Return (x, y) of the center of cell containing provided text 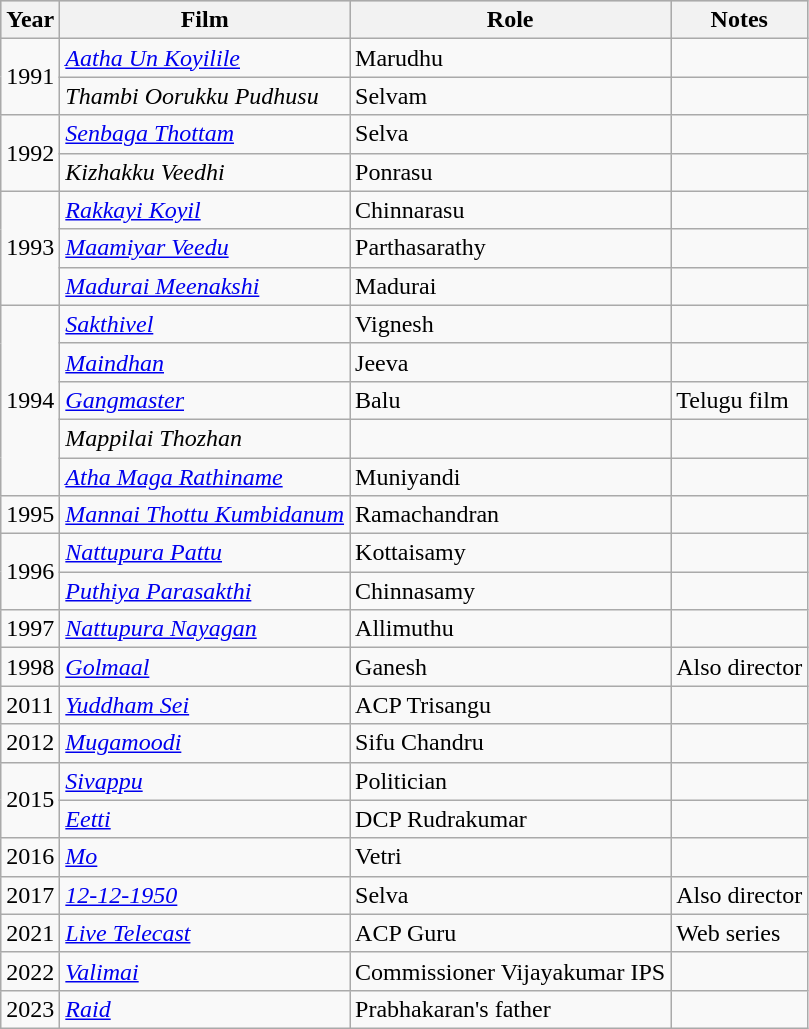
Golmaal (205, 667)
Film (205, 20)
ACP Trisangu (510, 705)
Selvam (510, 96)
Vignesh (510, 324)
Maindhan (205, 362)
Kizhakku Veedhi (205, 172)
Jeeva (510, 362)
Role (510, 20)
Nattupura Nayagan (205, 629)
Web series (740, 933)
Parthasarathy (510, 248)
1994 (30, 400)
Sifu Chandru (510, 743)
2012 (30, 743)
Thambi Oorukku Pudhusu (205, 96)
Live Telecast (205, 933)
Rakkayi Koyil (205, 210)
2016 (30, 857)
Valimai (205, 971)
1997 (30, 629)
Maamiyar Veedu (205, 248)
Mappilai Thozhan (205, 438)
Puthiya Parasakthi (205, 591)
Aatha Un Koyilile (205, 58)
Mannai Thottu Kumbidanum (205, 515)
12-12-1950 (205, 895)
1995 (30, 515)
Vetri (510, 857)
Notes (740, 20)
DCP Rudrakumar (510, 819)
Raid (205, 1009)
1991 (30, 77)
Sakthivel (205, 324)
Politician (510, 781)
2021 (30, 933)
Gangmaster (205, 400)
2017 (30, 895)
Kottaisamy (510, 553)
Allimuthu (510, 629)
Madurai (510, 286)
Senbaga Thottam (205, 134)
Muniyandi (510, 477)
ACP Guru (510, 933)
2023 (30, 1009)
Ramachandran (510, 515)
Mo (205, 857)
Commissioner Vijayakumar IPS (510, 971)
1996 (30, 572)
Marudhu (510, 58)
Mugamoodi (205, 743)
Ganesh (510, 667)
2015 (30, 800)
Sivappu (205, 781)
1998 (30, 667)
1992 (30, 153)
1993 (30, 248)
2011 (30, 705)
Yuddham Sei (205, 705)
Nattupura Pattu (205, 553)
Chinnasamy (510, 591)
Balu (510, 400)
Ponrasu (510, 172)
2022 (30, 971)
Atha Maga Rathiname (205, 477)
Prabhakaran's father (510, 1009)
Eetti (205, 819)
Chinnarasu (510, 210)
Year (30, 20)
Madurai Meenakshi (205, 286)
Telugu film (740, 400)
